Return the (x, y) coordinate for the center point of the cell that contains the specified text.  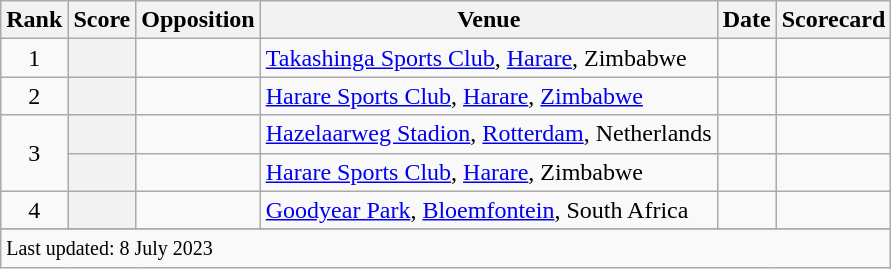
Rank (34, 20)
Date (746, 20)
4 (34, 210)
Last updated: 8 July 2023 (446, 248)
2 (34, 96)
Takashinga Sports Club, Harare, Zimbabwe (488, 58)
1 (34, 58)
Scorecard (834, 20)
Venue (488, 20)
3 (34, 153)
Score (102, 20)
Goodyear Park, Bloemfontein, South Africa (488, 210)
Hazelaarweg Stadion, Rotterdam, Netherlands (488, 134)
Opposition (198, 20)
